Scan for the cell matching the given text and deliver its [x, y] coordinate at center. 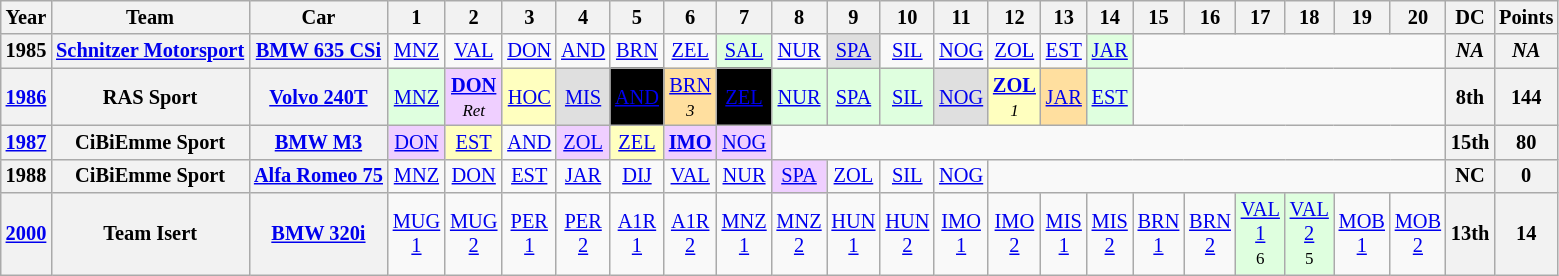
PER1 [529, 234]
MIS1 [1064, 234]
6 [690, 17]
Team Isert [150, 234]
SAL [744, 51]
1987 [26, 142]
BRN2 [1210, 234]
HOC [529, 97]
BRN1 [1159, 234]
12 [1014, 17]
ZOL1 [1014, 97]
10 [907, 17]
Volvo 240T [318, 97]
8th [1470, 97]
13th [1470, 234]
A1R1 [637, 234]
8 [800, 17]
IMO2 [1014, 234]
4 [583, 17]
BMW 635 CSi [318, 51]
MNZ1 [744, 234]
MNZ2 [800, 234]
0 [1526, 176]
DONRet [474, 97]
13 [1064, 17]
144 [1526, 97]
MIS2 [1110, 234]
Points [1526, 17]
1 [416, 17]
5 [637, 17]
7 [744, 17]
19 [1362, 17]
3 [529, 17]
DC [1470, 17]
2 [474, 17]
MOB1 [1362, 234]
MIS [583, 97]
MUG1 [416, 234]
17 [1260, 17]
1986 [26, 97]
16 [1210, 17]
15th [1470, 142]
MUG2 [474, 234]
80 [1526, 142]
A1R2 [690, 234]
Car [318, 17]
BRN3 [690, 97]
PER2 [583, 234]
HUN1 [854, 234]
IMO [690, 142]
18 [1310, 17]
BRN [637, 51]
1988 [26, 176]
15 [1159, 17]
Team [150, 17]
VAL25 [1310, 234]
Year [26, 17]
1985 [26, 51]
NC [1470, 176]
Alfa Romeo 75 [318, 176]
2000 [26, 234]
IMO1 [961, 234]
MOB2 [1418, 234]
BMW 320i [318, 234]
9 [854, 17]
RAS Sport [150, 97]
HUN2 [907, 234]
VAL16 [1260, 234]
Schnitzer Motorsport [150, 51]
11 [961, 17]
DIJ [637, 176]
20 [1418, 17]
BMW M3 [318, 142]
